Identify which cell holds the provided text, then report its (x, y) central coordinate. 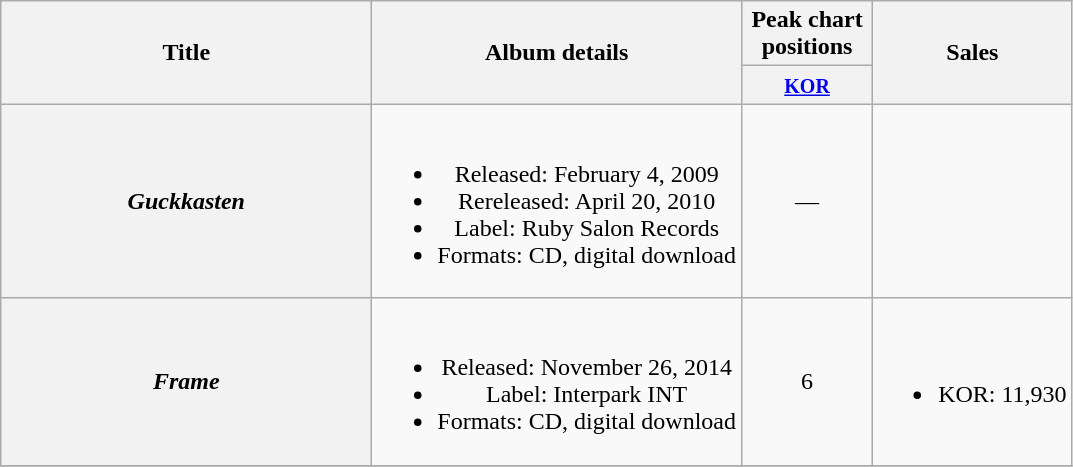
Sales (973, 52)
Peak chart positions (808, 34)
Title (186, 52)
Frame (186, 382)
Released: November 26, 2014Label: Interpark INTFormats: CD, digital download (557, 382)
Album details (557, 52)
KOR (808, 85)
KOR: 11,930 (973, 382)
6 (808, 382)
Guckkasten (186, 201)
Released: February 4, 2009Rereleased: April 20, 2010Label: Ruby Salon RecordsFormats: CD, digital download (557, 201)
— (808, 201)
